For the text-containing cell, return its midpoint in [X, Y] coordinate format. 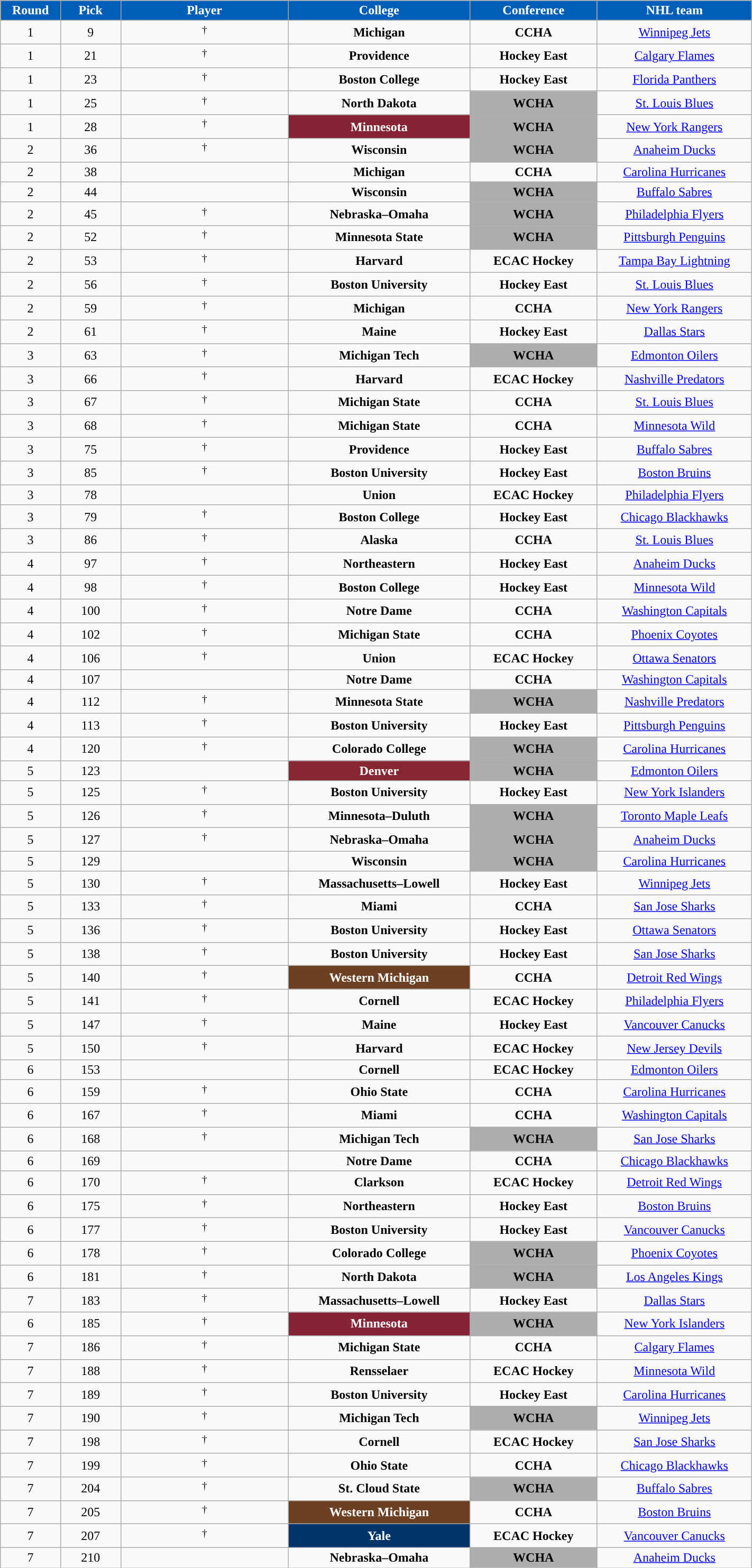
136 [90, 930]
Conference [533, 11]
207 [90, 1536]
106 [90, 658]
120 [90, 749]
140 [90, 978]
9 [90, 33]
168 [90, 1139]
45 [90, 214]
199 [90, 1465]
Los Angeles Kings [674, 1277]
23 [90, 79]
Clarkson [379, 1183]
169 [90, 1161]
25 [90, 103]
St. Cloud State [379, 1489]
123 [90, 771]
66 [90, 379]
53 [90, 261]
38 [90, 172]
177 [90, 1230]
130 [90, 883]
Player [204, 11]
178 [90, 1253]
79 [90, 517]
205 [90, 1512]
183 [90, 1300]
102 [90, 634]
210 [90, 1557]
198 [90, 1442]
21 [90, 56]
153 [90, 1070]
186 [90, 1347]
150 [90, 1048]
141 [90, 1001]
98 [90, 588]
Rensselaer [379, 1371]
Denver [379, 771]
113 [90, 725]
Toronto Maple Leafs [674, 816]
75 [90, 449]
175 [90, 1206]
190 [90, 1418]
126 [90, 816]
College [379, 11]
204 [90, 1489]
86 [90, 540]
Minnesota–Duluth [379, 816]
112 [90, 702]
44 [90, 192]
127 [90, 840]
Tampa Bay Lightning [674, 261]
78 [90, 495]
138 [90, 954]
159 [90, 1092]
85 [90, 473]
56 [90, 284]
97 [90, 564]
Round [31, 11]
28 [90, 127]
185 [90, 1324]
New Jersey Devils [674, 1048]
67 [90, 403]
125 [90, 793]
59 [90, 308]
188 [90, 1371]
170 [90, 1183]
Florida Panthers [674, 79]
133 [90, 907]
Yale [379, 1536]
129 [90, 861]
147 [90, 1025]
68 [90, 426]
Alaska [379, 540]
100 [90, 611]
52 [90, 238]
36 [90, 150]
189 [90, 1395]
Pick [90, 11]
107 [90, 680]
61 [90, 332]
63 [90, 355]
NHL team [674, 11]
181 [90, 1277]
167 [90, 1115]
